From the cell containing the given text, extract its center point as (X, Y) coordinate. 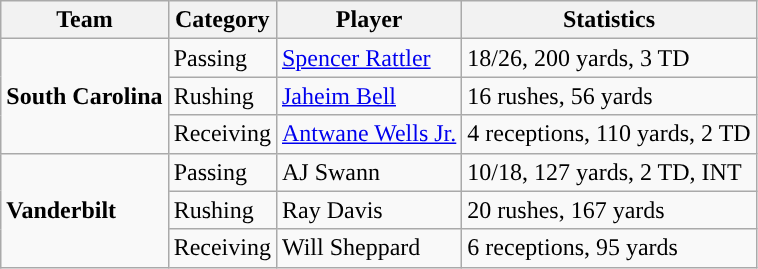
4 receptions, 110 yards, 2 TD (609, 134)
South Carolina (84, 96)
Spencer Rattler (368, 58)
Jaheim Bell (368, 96)
Vanderbilt (84, 210)
20 rushes, 167 yards (609, 210)
AJ Swann (368, 172)
Category (222, 20)
Player (368, 20)
Ray Davis (368, 210)
Statistics (609, 20)
Will Sheppard (368, 248)
Antwane Wells Jr. (368, 134)
Team (84, 20)
6 receptions, 95 yards (609, 248)
16 rushes, 56 yards (609, 96)
18/26, 200 yards, 3 TD (609, 58)
10/18, 127 yards, 2 TD, INT (609, 172)
